Detect which cell encompasses the target text, then output its (x, y) center coordinate. 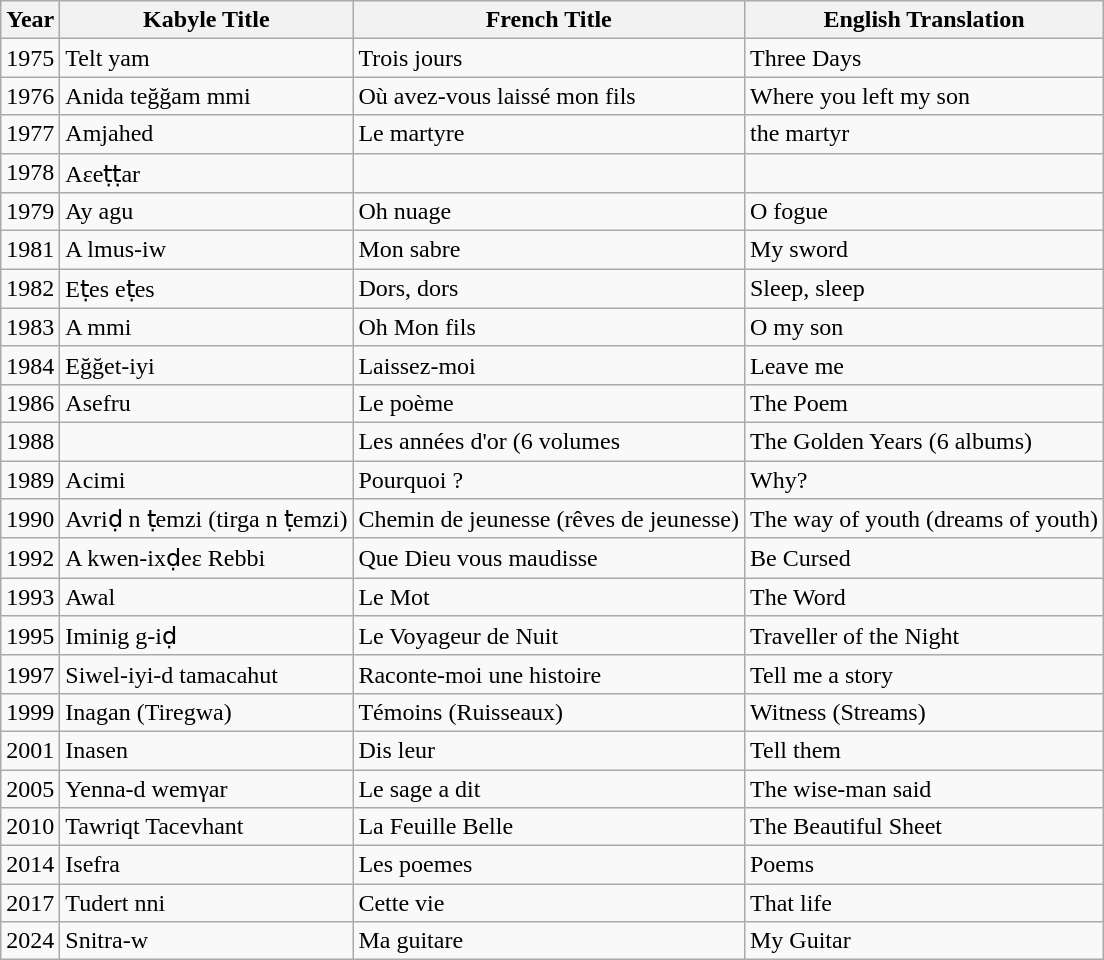
A lmus-iw (206, 250)
Oh nuage (549, 212)
Yenna-d wemγar (206, 789)
Amjahed (206, 134)
Le martyre (549, 134)
The Golden Years (6 albums) (924, 441)
Où avez-vous laissé mon fils (549, 96)
Eṭes eṭes (206, 289)
Pourquoi ? (549, 479)
2024 (30, 941)
1979 (30, 212)
The Word (924, 597)
Le poème (549, 403)
O fogue (924, 212)
Le Mot (549, 597)
Awal (206, 597)
Snitra-w (206, 941)
English Translation (924, 20)
A kwen-ixḍeε Rebbi (206, 558)
1976 (30, 96)
Telt yam (206, 58)
1995 (30, 636)
Trois jours (549, 58)
Tell me a story (924, 674)
2005 (30, 789)
1989 (30, 479)
Tell them (924, 750)
The way of youth (dreams of youth) (924, 519)
Le Voyageur de Nuit (549, 636)
Traveller of the Night (924, 636)
Kabyle Title (206, 20)
Where you left my son (924, 96)
Avriḍ n ṭemzi (tirga n ṭemzi) (206, 519)
Chemin de jeunesse (rêves de jeunesse) (549, 519)
1983 (30, 327)
1988 (30, 441)
1997 (30, 674)
Siwel-iyi-d tamacahut (206, 674)
Acimi (206, 479)
2014 (30, 865)
Inagan (Tiregwa) (206, 712)
Why? (924, 479)
1999 (30, 712)
The Beautiful Sheet (924, 827)
Les années d'or (6 volumes (549, 441)
Three Days (924, 58)
1986 (30, 403)
The wise-man said (924, 789)
2001 (30, 750)
Tawriqt Tacevhant (206, 827)
The Poem (924, 403)
Dis leur (549, 750)
Laissez-moi (549, 365)
Poems (924, 865)
Be Cursed (924, 558)
Que Dieu vous maudisse (549, 558)
Aεeṭṭar (206, 173)
1981 (30, 250)
Leave me (924, 365)
1990 (30, 519)
A mmi (206, 327)
Witness (Streams) (924, 712)
Tudert nni (206, 903)
1992 (30, 558)
Anida teğğam mmi (206, 96)
French Title (549, 20)
My Guitar (924, 941)
Inasen (206, 750)
2010 (30, 827)
1982 (30, 289)
Sleep, sleep (924, 289)
Asefru (206, 403)
Raconte-moi une histoire (549, 674)
Iminig g-iḍ (206, 636)
1977 (30, 134)
Témoins (Ruisseaux) (549, 712)
1978 (30, 173)
1975 (30, 58)
Mon sabre (549, 250)
La Feuille Belle (549, 827)
Les poemes (549, 865)
Cette vie (549, 903)
O my son (924, 327)
Le sage a dit (549, 789)
2017 (30, 903)
Eğğet-iyi (206, 365)
Dors, dors (549, 289)
Oh Mon fils (549, 327)
Ma guitare (549, 941)
the martyr (924, 134)
1993 (30, 597)
Isefra (206, 865)
That life (924, 903)
Year (30, 20)
Ay agu (206, 212)
My sword (924, 250)
1984 (30, 365)
